Capture the cell that displays the provided text and extract its (x, y) central coordinate. 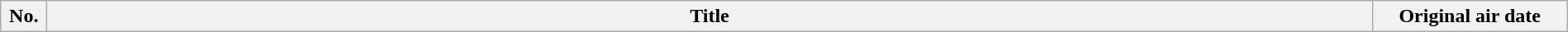
Original air date (1470, 16)
No. (24, 16)
Title (710, 16)
